Search for the cell housing the specified text and yield its [X, Y] center coordinate. 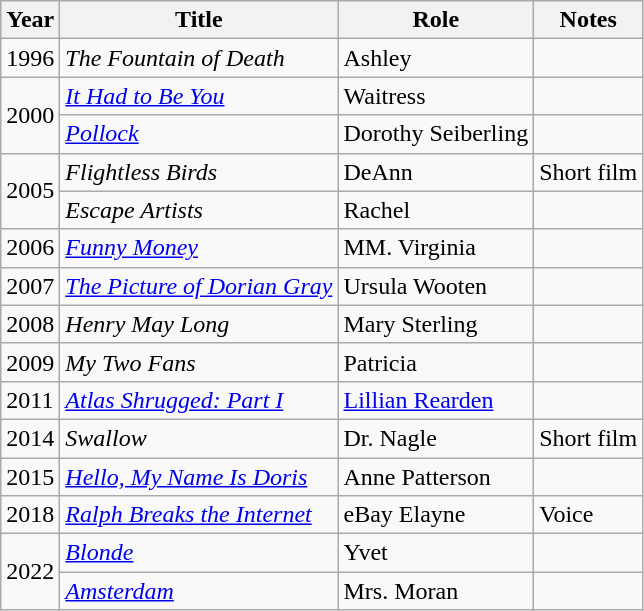
Flightless Birds [199, 172]
2011 [30, 400]
Voice [588, 515]
Notes [588, 20]
Role [436, 20]
Waitress [436, 96]
Dr. Nagle [436, 438]
MM. Virginia [436, 248]
2009 [30, 362]
Atlas Shrugged: Part I [199, 400]
Mrs. Moran [436, 591]
Swallow [199, 438]
It Had to Be You [199, 96]
Mary Sterling [436, 324]
DeAnn [436, 172]
Escape Artists [199, 210]
Henry May Long [199, 324]
Blonde [199, 553]
2000 [30, 115]
1996 [30, 58]
eBay Elayne [436, 515]
Rachel [436, 210]
The Picture of Dorian Gray [199, 286]
Hello, My Name Is Doris [199, 477]
Yvet [436, 553]
2022 [30, 572]
Ashley [436, 58]
2008 [30, 324]
2018 [30, 515]
Ralph Breaks the Internet [199, 515]
2007 [30, 286]
Patricia [436, 362]
Anne Patterson [436, 477]
2006 [30, 248]
Year [30, 20]
Funny Money [199, 248]
2014 [30, 438]
2015 [30, 477]
The Fountain of Death [199, 58]
2005 [30, 191]
Amsterdam [199, 591]
Pollock [199, 134]
Title [199, 20]
Dorothy Seiberling [436, 134]
My Two Fans [199, 362]
Ursula Wooten [436, 286]
Lillian Rearden [436, 400]
